Locate the cell with the specified text and output its (x, y) center coordinate. 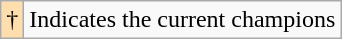
Indicates the current champions (182, 20)
† (12, 20)
